For the text-containing cell, return its midpoint in (X, Y) coordinate format. 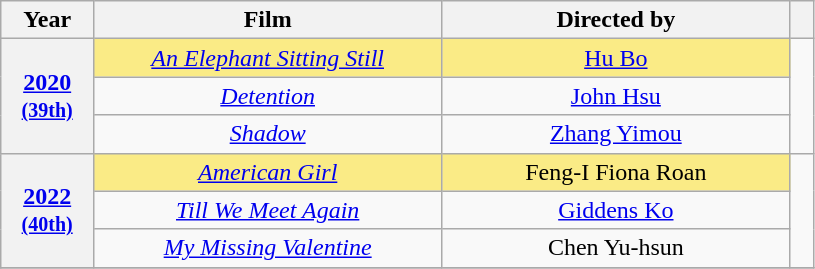
Zhang Yimou (616, 134)
Giddens Ko (616, 210)
Till We Meet Again (268, 210)
2020(39th) (48, 96)
American Girl (268, 172)
John Hsu (616, 96)
An Elephant Sitting Still (268, 58)
Feng-I Fiona Roan (616, 172)
Chen Yu-hsun (616, 248)
Detention (268, 96)
Shadow (268, 134)
Directed by (616, 20)
Year (48, 20)
My Missing Valentine (268, 248)
Hu Bo (616, 58)
Film (268, 20)
2022(40th) (48, 210)
